Return [X, Y] of the center of cell containing provided text 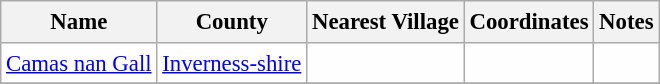
Camas nan Gall [79, 62]
County [232, 22]
Inverness-shire [232, 62]
Nearest Village [386, 22]
Notes [626, 22]
Coordinates [529, 22]
Name [79, 22]
